Capture the cell that displays the provided text and extract its (X, Y) central coordinate. 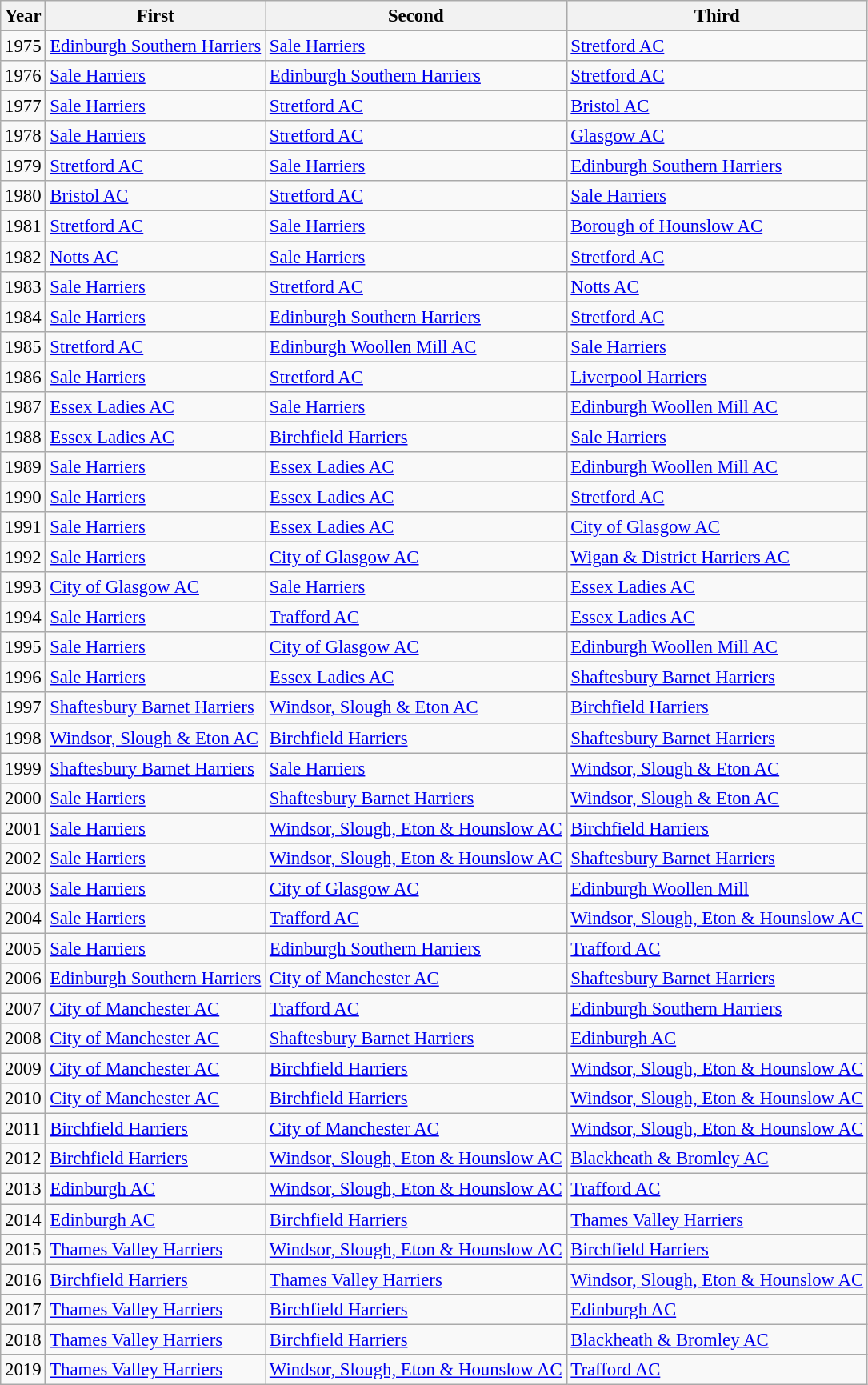
1980 (23, 196)
2012 (23, 1159)
1992 (23, 558)
1995 (23, 647)
2011 (23, 1129)
Borough of Hounslow AC (717, 226)
1987 (23, 407)
Third (717, 16)
Liverpool Harriers (717, 377)
2010 (23, 1099)
1996 (23, 678)
2006 (23, 979)
1977 (23, 106)
2009 (23, 1069)
1982 (23, 257)
2001 (23, 828)
1985 (23, 346)
1988 (23, 437)
2004 (23, 919)
Year (23, 16)
1993 (23, 587)
2002 (23, 859)
2003 (23, 888)
2017 (23, 1309)
2018 (23, 1339)
Edinburgh Woollen Mill (717, 888)
2007 (23, 1009)
1998 (23, 738)
1978 (23, 136)
1999 (23, 768)
2016 (23, 1279)
Glasgow AC (717, 136)
1984 (23, 317)
2008 (23, 1039)
1990 (23, 497)
1989 (23, 467)
2000 (23, 798)
1976 (23, 76)
1975 (23, 46)
First (155, 16)
1991 (23, 527)
1981 (23, 226)
2005 (23, 948)
1997 (23, 708)
1994 (23, 618)
Second (416, 16)
1979 (23, 166)
2015 (23, 1249)
Wigan & District Harriers AC (717, 558)
2014 (23, 1219)
2019 (23, 1370)
1986 (23, 377)
2013 (23, 1189)
1983 (23, 286)
